For the text-containing cell, return its midpoint in (x, y) coordinate format. 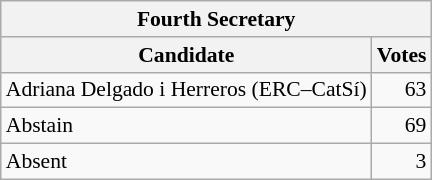
Votes (402, 55)
Candidate (186, 55)
Abstain (186, 126)
Absent (186, 162)
69 (402, 126)
Adriana Delgado i Herreros (ERC–CatSí) (186, 90)
3 (402, 162)
Fourth Secretary (216, 19)
63 (402, 90)
